Output the (X, Y) coordinate of the center of the cell containing the given text.  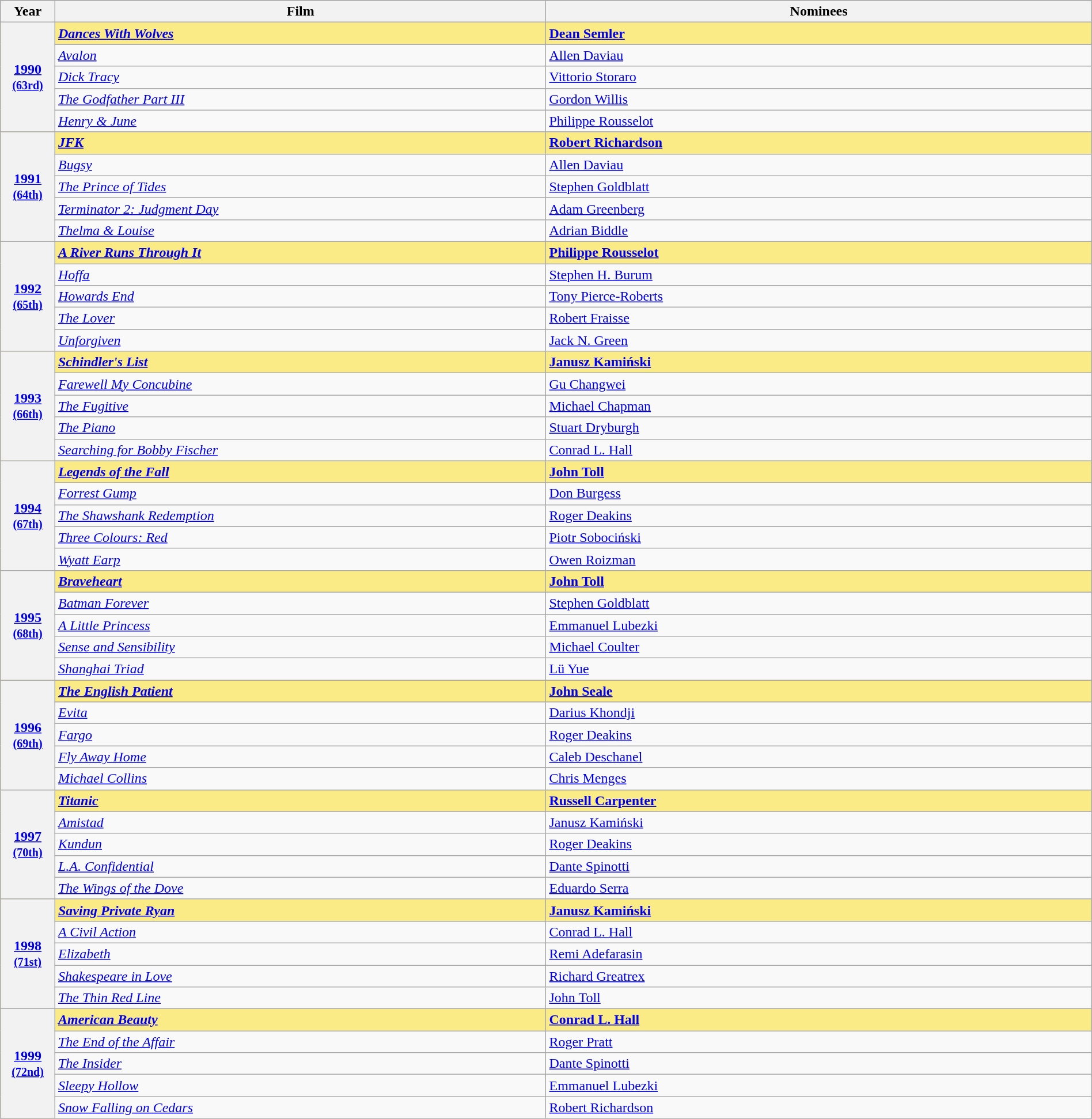
Legends of the Fall (301, 472)
Remi Adefarasin (819, 954)
Elizabeth (301, 954)
John Seale (819, 691)
Terminator 2: Judgment Day (301, 208)
Adam Greenberg (819, 208)
Lü Yue (819, 669)
1999(72nd) (28, 1064)
Stuart Dryburgh (819, 428)
Fargo (301, 735)
Bugsy (301, 165)
Gu Changwei (819, 384)
A River Runs Through It (301, 252)
Titanic (301, 801)
Piotr Sobociński (819, 537)
Film (301, 12)
Tony Pierce-Roberts (819, 297)
Howards End (301, 297)
Vittorio Storaro (819, 77)
Fly Away Home (301, 757)
Dick Tracy (301, 77)
Three Colours: Red (301, 537)
The Godfather Part III (301, 99)
Wyatt Earp (301, 559)
Snow Falling on Cedars (301, 1107)
1994(67th) (28, 515)
Sleepy Hollow (301, 1086)
A Civil Action (301, 932)
Kundun (301, 844)
Russell Carpenter (819, 801)
The Insider (301, 1064)
The Shawshank Redemption (301, 515)
1996(69th) (28, 735)
Shanghai Triad (301, 669)
Year (28, 12)
Nominees (819, 12)
Owen Roizman (819, 559)
Don Burgess (819, 494)
Unforgiven (301, 340)
Chris Menges (819, 779)
Caleb Deschanel (819, 757)
Roger Pratt (819, 1042)
Farewell My Concubine (301, 384)
The English Patient (301, 691)
The Lover (301, 318)
Dances With Wolves (301, 33)
Evita (301, 713)
Forrest Gump (301, 494)
Sense and Sensibility (301, 647)
Gordon Willis (819, 99)
1997(70th) (28, 844)
1992(65th) (28, 296)
The Piano (301, 428)
1991(64th) (28, 187)
Eduardo Serra (819, 888)
Adrian Biddle (819, 230)
Robert Fraisse (819, 318)
Michael Coulter (819, 647)
JFK (301, 143)
Amistad (301, 822)
Michael Chapman (819, 406)
American Beauty (301, 1020)
Avalon (301, 55)
Thelma & Louise (301, 230)
1995(68th) (28, 625)
1990(63rd) (28, 77)
The Fugitive (301, 406)
The Prince of Tides (301, 187)
Dean Semler (819, 33)
Hoffa (301, 275)
1993(66th) (28, 406)
Schindler's List (301, 362)
Richard Greatrex (819, 976)
Henry & June (301, 121)
Michael Collins (301, 779)
Searching for Bobby Fischer (301, 450)
The Thin Red Line (301, 998)
Darius Khondji (819, 713)
1998(71st) (28, 954)
Shakespeare in Love (301, 976)
The Wings of the Dove (301, 888)
Jack N. Green (819, 340)
Batman Forever (301, 603)
A Little Princess (301, 625)
L.A. Confidential (301, 866)
Stephen H. Burum (819, 275)
The End of the Affair (301, 1042)
Braveheart (301, 581)
Saving Private Ryan (301, 910)
